Detect which cell encompasses the target text, then output its [X, Y] center coordinate. 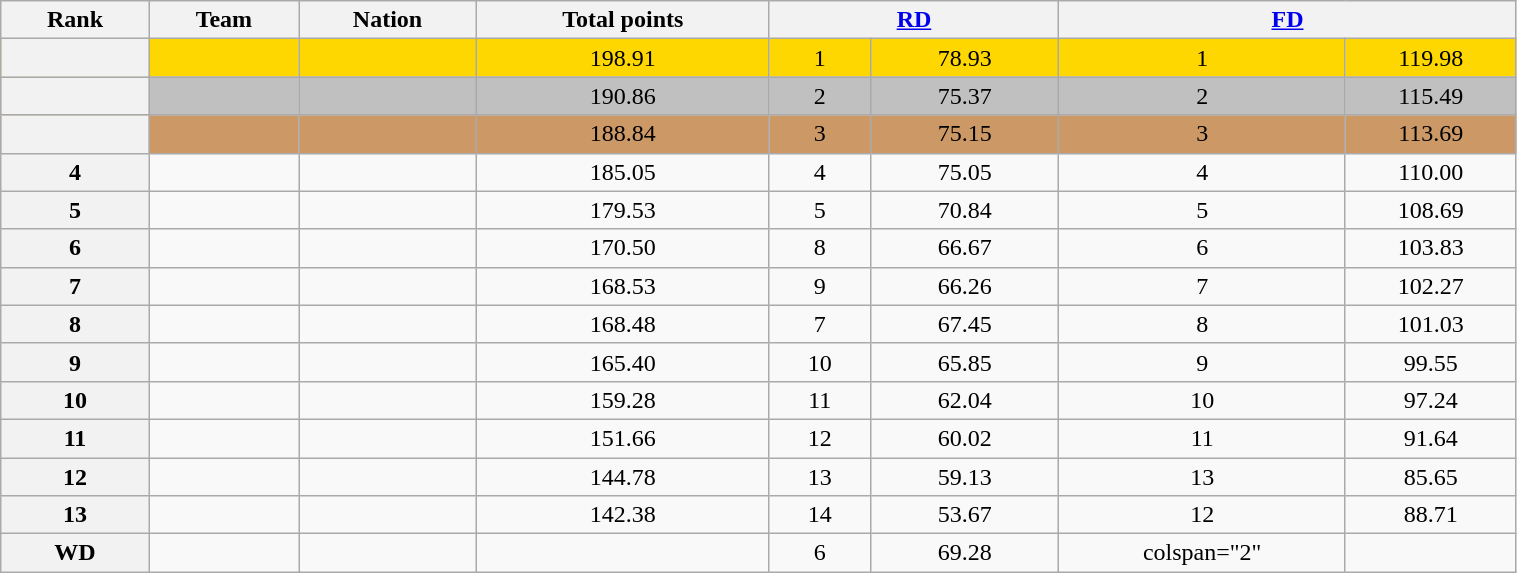
190.86 [622, 96]
185.05 [622, 172]
170.50 [622, 248]
53.67 [965, 515]
165.40 [622, 362]
85.65 [1430, 477]
60.02 [965, 438]
RD [914, 20]
99.55 [1430, 362]
168.53 [622, 286]
WD [75, 553]
97.24 [1430, 400]
75.37 [965, 96]
66.67 [965, 248]
67.45 [965, 324]
108.69 [1430, 210]
Team [224, 20]
151.66 [622, 438]
78.93 [965, 58]
colspan="2" [1202, 553]
FD [1288, 20]
70.84 [965, 210]
119.98 [1430, 58]
66.26 [965, 286]
102.27 [1430, 286]
179.53 [622, 210]
65.85 [965, 362]
Nation [388, 20]
159.28 [622, 400]
91.64 [1430, 438]
144.78 [622, 477]
113.69 [1430, 134]
Total points [622, 20]
103.83 [1430, 248]
88.71 [1430, 515]
59.13 [965, 477]
142.38 [622, 515]
75.15 [965, 134]
168.48 [622, 324]
62.04 [965, 400]
110.00 [1430, 172]
101.03 [1430, 324]
198.91 [622, 58]
75.05 [965, 172]
115.49 [1430, 96]
14 [820, 515]
69.28 [965, 553]
188.84 [622, 134]
Rank [75, 20]
